Provide the [X, Y] coordinate of the cell's center where the given text is located.  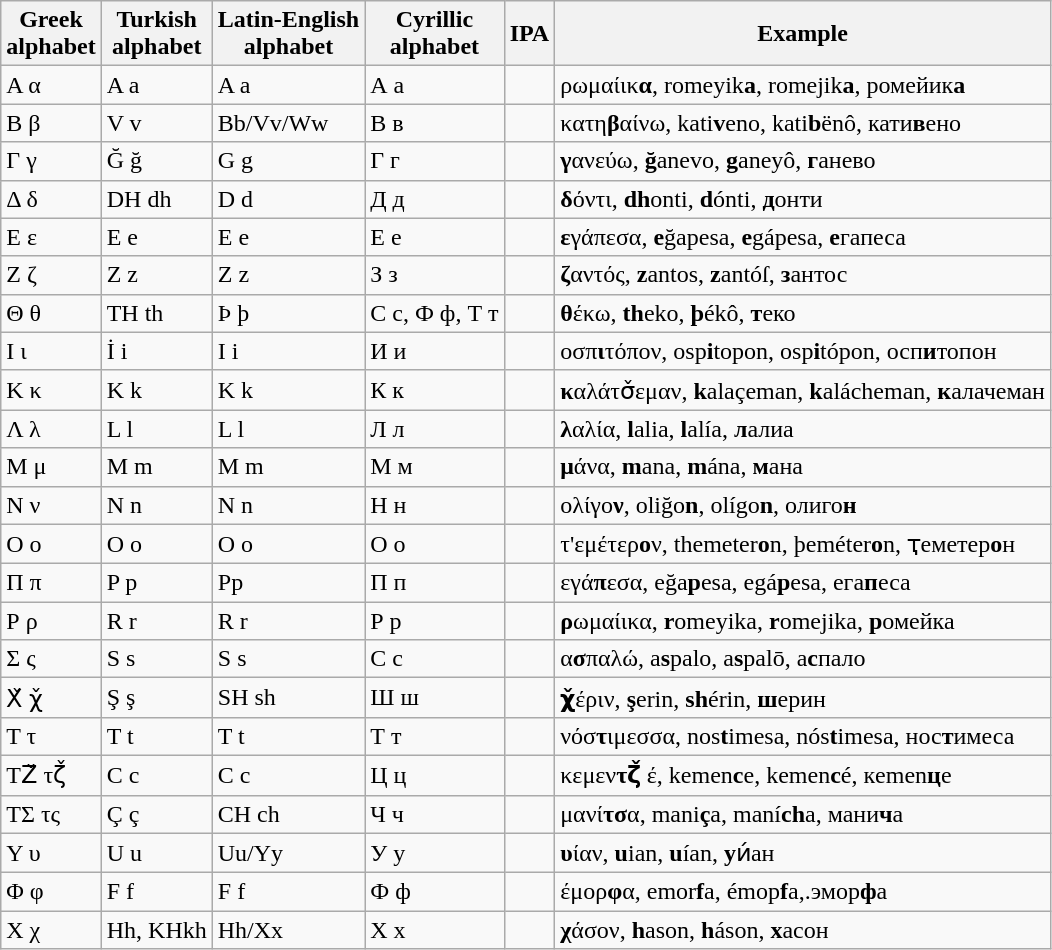
М м [434, 467]
Bb/Vv/Ww [288, 123]
С с [434, 659]
У у [434, 853]
μανίτσα, maniça, manícha, манича [803, 814]
Д д [434, 199]
Ğ ğ [156, 161]
Χ χ [51, 930]
λαλία, lalia, lalía, лалиа [803, 429]
С с, Ф ф, Т т [434, 313]
Ε ε [51, 237]
Ш ш [434, 698]
U u [156, 853]
P p [156, 583]
νόστιμεσσα, nostimesa, nóstimesa, ностимеса [803, 736]
Х х [434, 930]
ρωμαίικα, romeyika, romejika, ромейка [803, 621]
Г г [434, 161]
Σ ς [51, 659]
Ν ν [51, 505]
υίαν, uian, uían, уи́aн [803, 853]
DH dh [156, 199]
Л л [434, 429]
Cyrillicalphabet [434, 34]
П п [434, 583]
В в [434, 123]
γανεύω, ğanevo, ganeyô, ганево [803, 161]
Р р [434, 621]
ολίγον, oliğоn, olígon, олигон [803, 505]
D d [288, 199]
Pp [288, 583]
θέκω, theko, þékô, теко [803, 313]
G g [288, 161]
Ο ο [51, 544]
χάσον, hason, háson, хасон [803, 930]
οσπιτόπον, ospitopon, ospitópon, оспитопон [803, 351]
Ι ι [51, 351]
Ц ц [434, 775]
χ̌έριν, şerin, shérin, шерин [803, 698]
Ф ф [434, 892]
Β β [51, 123]
δόντι, dhonti, dónti, донти [803, 199]
Ş ş [156, 698]
Κ κ [51, 390]
Latin-Englishalphabet [288, 34]
Ç ç [156, 814]
İ i [156, 351]
Θ θ [51, 313]
Τ τ [51, 736]
Greekalphabet [51, 34]
Н н [434, 505]
К к [434, 390]
Т т [434, 736]
Φ φ [51, 892]
Δ δ [51, 199]
Ч ч [434, 814]
ΤΣ τς [51, 814]
κατηβαίνω, kativeno, katibënô, кативено [803, 123]
Example [803, 34]
Е е [434, 237]
Χ̌ χ̌ [51, 698]
Υ υ [51, 853]
Ζ ζ [51, 275]
κεμεντζ̌ έ, kemence, kemencé, кemenце [803, 775]
Uu/Yy [288, 853]
TH th [156, 313]
Μ μ [51, 467]
τ'εμέτερον, themeteron, þeméteron, ҭеметерон [803, 544]
CH ch [288, 814]
А а [434, 85]
ζαντός, zantos, zantóſ, зантос [803, 275]
Π π [51, 583]
Ρ ρ [51, 621]
Α α [51, 85]
ασπαλώ, aspalo, aspalō, аспaло [803, 659]
ΤΖ̌ τζ̌ [51, 775]
О о [434, 544]
V v [156, 123]
Γ γ [51, 161]
I i [288, 351]
Þ þ [288, 313]
καλάτσ̌εμαν, kalaçeman, kalácheman, калачеман [803, 390]
Hh/Xx [288, 930]
И и [434, 351]
Λ λ [51, 429]
έμορφα, emorfa, émopfa,.эморфа [803, 892]
SH sh [288, 698]
IPA [530, 34]
Turkishalphabet [156, 34]
μάνα, mana, mána, мана [803, 467]
Hh, KHkh [156, 930]
З з [434, 275]
ρωμαίικα, romeyika, romejika, ромейика [803, 85]
